Locate the cell with the specified text and output its (X, Y) center coordinate. 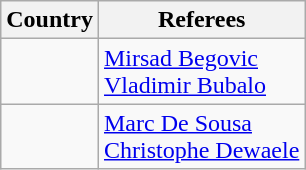
Referees (201, 20)
Mirsad BegovicVladimir Bubalo (201, 72)
Country (50, 20)
Marc De SousaChristophe Dewaele (201, 136)
